For the text-containing cell, return its midpoint in (X, Y) coordinate format. 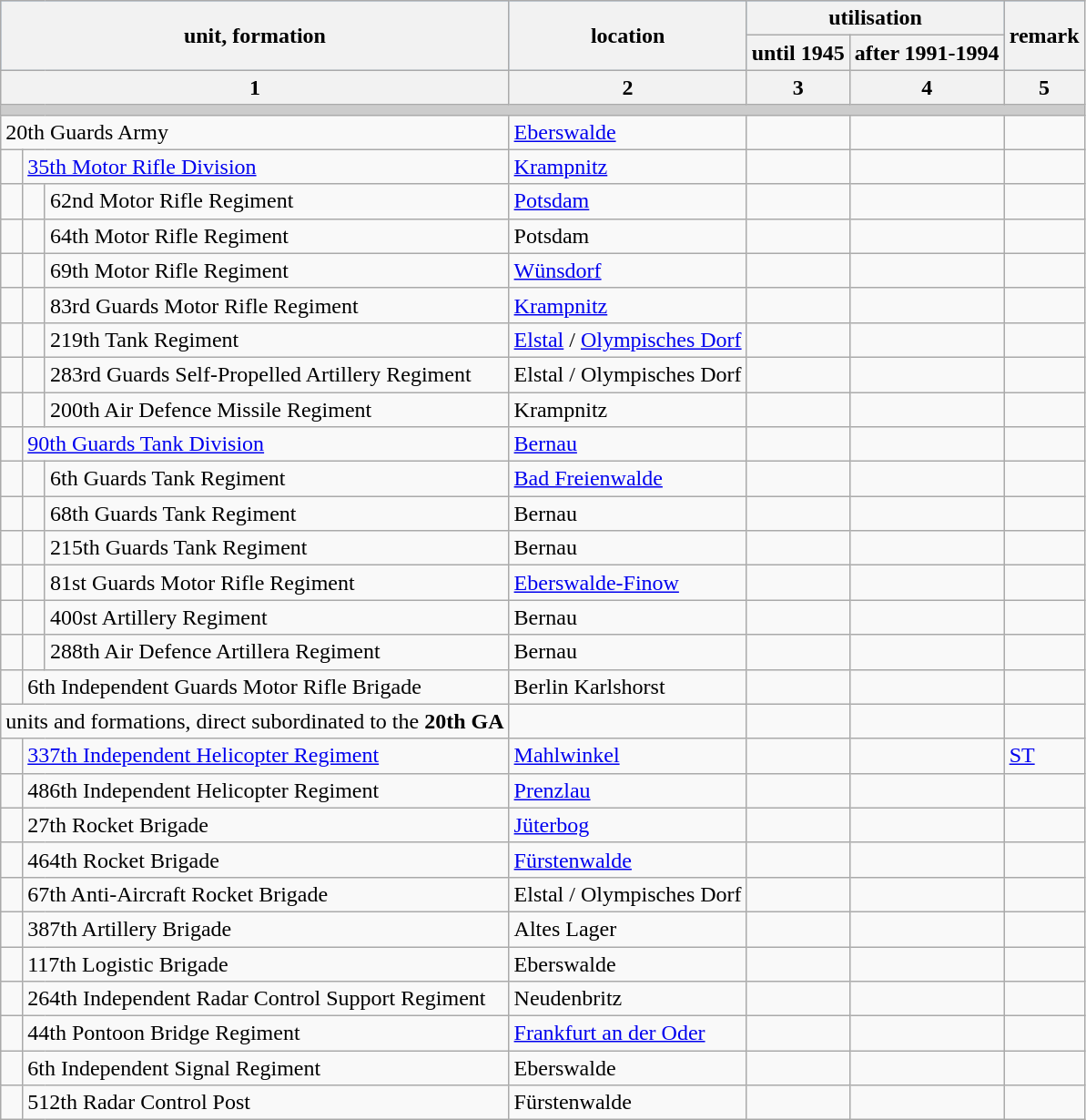
219th Tank Regiment (277, 340)
64th Motor Rifle Regiment (277, 236)
283rd Guards Self-Propelled Artillery Regiment (277, 374)
Altes Lager (628, 929)
Bad Freienwalde (628, 479)
20th Guards Army (255, 132)
Jüterbog (628, 825)
44th Pontoon Bridge Regiment (266, 1033)
Berlin Karlshorst (628, 687)
after 1991-1994 (927, 53)
Prenzlau (628, 790)
264th Independent Radar Control Support Regiment (266, 999)
464th Rocket Brigade (266, 860)
Wünsdorf (628, 270)
512th Radar Control Post (266, 1103)
387th Artillery Brigade (266, 929)
6th Independent Signal Regiment (266, 1068)
67th Anti-Aircraft Rocket Brigade (266, 894)
288th Air Defence Artillera Regiment (277, 652)
6th Guards Tank Regiment (277, 479)
68th Guards Tank Regiment (277, 514)
83rd Guards Motor Rifle Regiment (277, 305)
337th Independent Helicopter Regiment (266, 756)
2 (628, 87)
117th Logistic Brigade (266, 964)
3 (797, 87)
Neudenbritz (628, 999)
unit, formation (255, 36)
1 (255, 87)
units and formations, direct subordinated to the 20th GA (255, 721)
90th Guards Tank Division (266, 444)
81st Guards Motor Rifle Regiment (277, 583)
215th Guards Tank Regiment (277, 548)
69th Motor Rifle Regiment (277, 270)
5 (1044, 87)
6th Independent Guards Motor Rifle Brigade (266, 687)
200th Air Defence Missile Regiment (277, 409)
62nd Motor Rifle Regiment (277, 201)
Frankfurt an der Oder (628, 1033)
400st Artillery Regiment (277, 617)
4 (927, 87)
location (628, 36)
35th Motor Rifle Division (266, 167)
until 1945 (797, 53)
remark (1044, 36)
Mahlwinkel (628, 756)
27th Rocket Brigade (266, 825)
Eberswalde-Finow (628, 583)
486th Independent Helicopter Regiment (266, 790)
ST (1044, 756)
utilisation (876, 18)
